Search for the cell housing the specified text and yield its (X, Y) center coordinate. 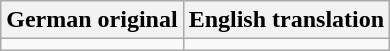
English translation (286, 20)
German original (92, 20)
